Capture the cell that displays the provided text and extract its [X, Y] central coordinate. 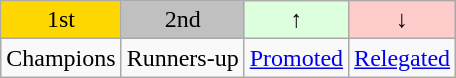
Promoted [296, 58]
1st [61, 20]
Runners-up [182, 58]
2nd [182, 20]
Relegated [402, 58]
↓ [402, 20]
↑ [296, 20]
Champions [61, 58]
